Detect which cell encompasses the target text, then output its [X, Y] center coordinate. 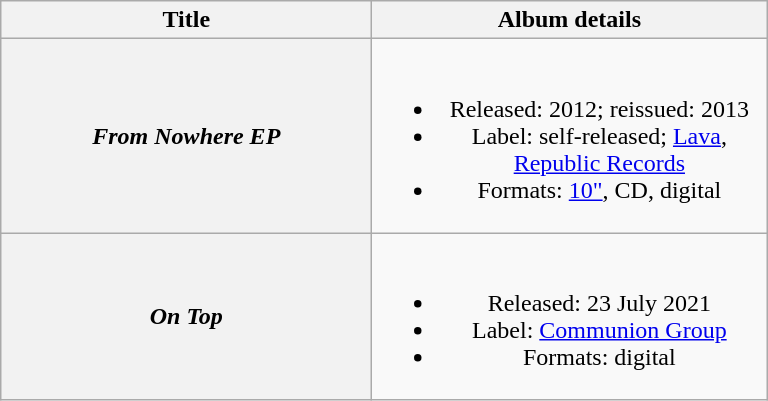
Released: 23 July 2021Label: Communion GroupFormats: digital [570, 316]
On Top [186, 316]
Released: 2012; reissued: 2013Label: self-released; Lava, Republic RecordsFormats: 10", CD, digital [570, 136]
Title [186, 20]
Album details [570, 20]
From Nowhere EP [186, 136]
